Determine the (X, Y) coordinate at the center of the cell enclosing the given text.  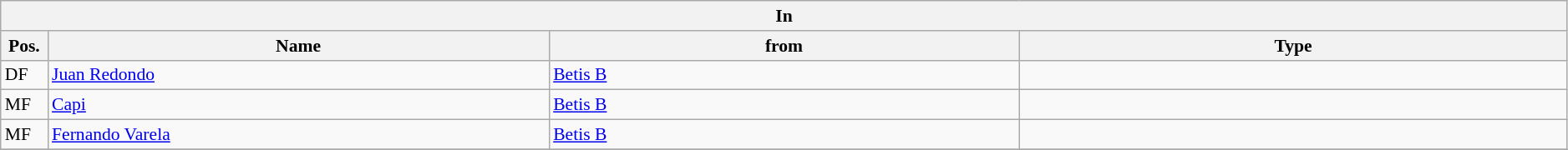
Fernando Varela (298, 135)
DF (24, 75)
Capi (298, 105)
Type (1293, 46)
Pos. (24, 46)
Name (298, 46)
Juan Redondo (298, 75)
from (784, 46)
In (784, 16)
